Find where the given text appears and provide that cell's center as (X, Y) coordinate. 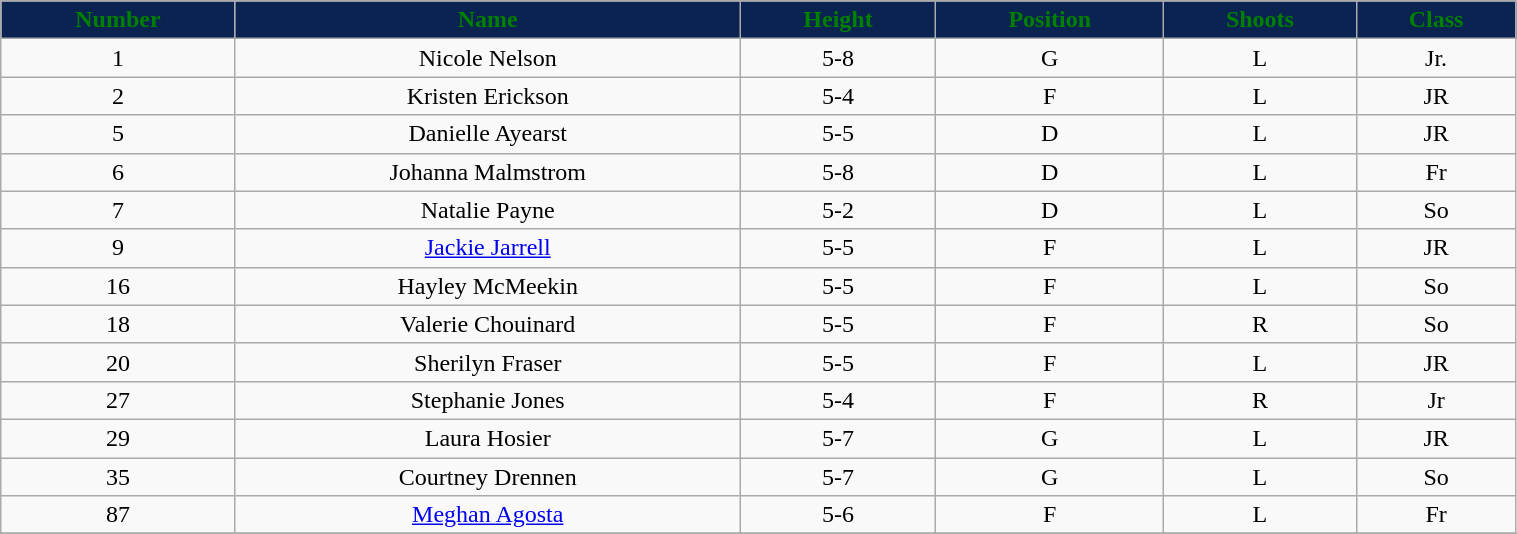
29 (118, 438)
Number (118, 20)
Jr (1436, 400)
18 (118, 324)
20 (118, 362)
Hayley McMeekin (488, 286)
1 (118, 58)
Laura Hosier (488, 438)
Jr. (1436, 58)
Nicole Nelson (488, 58)
6 (118, 172)
Danielle Ayearst (488, 134)
Height (838, 20)
35 (118, 477)
Position (1050, 20)
Kristen Erickson (488, 96)
Courtney Drennen (488, 477)
Stephanie Jones (488, 400)
Jackie Jarrell (488, 248)
9 (118, 248)
Sherilyn Fraser (488, 362)
Valerie Chouinard (488, 324)
Natalie Payne (488, 210)
5-6 (838, 515)
16 (118, 286)
Johanna Malmstrom (488, 172)
2 (118, 96)
87 (118, 515)
Class (1436, 20)
Meghan Agosta (488, 515)
5-2 (838, 210)
Shoots (1260, 20)
5 (118, 134)
7 (118, 210)
Name (488, 20)
27 (118, 400)
